Return [X, Y] of the center of cell containing provided text 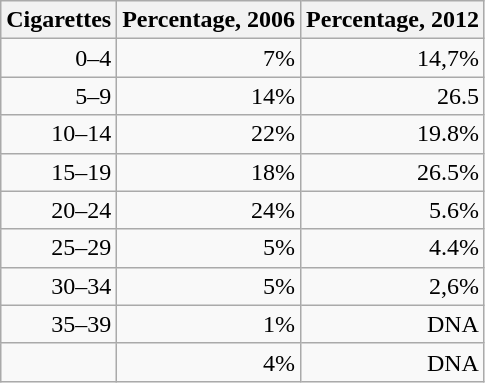
30–34 [59, 286]
7% [209, 58]
20–24 [59, 210]
5.6% [393, 210]
22% [209, 134]
2,6% [393, 286]
10–14 [59, 134]
26.5 [393, 96]
Percentage, 2012 [393, 20]
14,7% [393, 58]
26.5% [393, 172]
14% [209, 96]
15–19 [59, 172]
24% [209, 210]
1% [209, 324]
5–9 [59, 96]
35–39 [59, 324]
Cigarettes [59, 20]
0–4 [59, 58]
4.4% [393, 248]
25–29 [59, 248]
Percentage, 2006 [209, 20]
18% [209, 172]
19.8% [393, 134]
4% [209, 362]
